Output the (X, Y) coordinate of the center of the cell containing the given text.  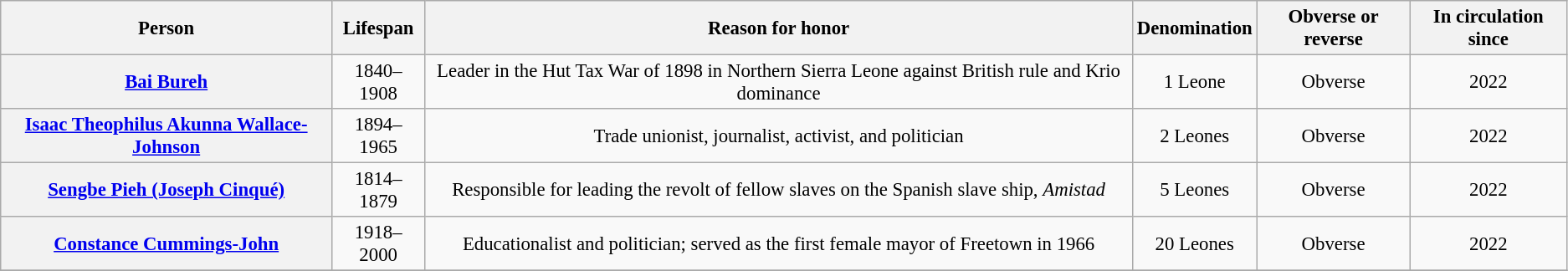
1918–2000 (378, 244)
Leader in the Hut Tax War of 1898 in Northern Sierra Leone against British rule and Krio dominance (779, 82)
Denomination (1195, 28)
5 Leones (1195, 191)
Lifespan (378, 28)
2 Leones (1195, 135)
Sengbe Pieh (Joseph Cinqué) (167, 191)
1814–1879 (378, 191)
1 Leone (1195, 82)
Constance Cummings-John (167, 244)
1840–1908 (378, 82)
Bai Bureh (167, 82)
Obverse or reverse (1334, 28)
20 Leones (1195, 244)
Isaac Theophilus Akunna Wallace-Johnson (167, 135)
Responsible for leading the revolt of fellow slaves on the Spanish slave ship, Amistad (779, 191)
1894–1965 (378, 135)
Trade unionist, journalist, activist, and politician (779, 135)
Person (167, 28)
Educationalist and politician; served as the first female mayor of Freetown in 1966 (779, 244)
Reason for honor (779, 28)
In circulation since (1488, 28)
